Capture the cell that displays the provided text and extract its [X, Y] central coordinate. 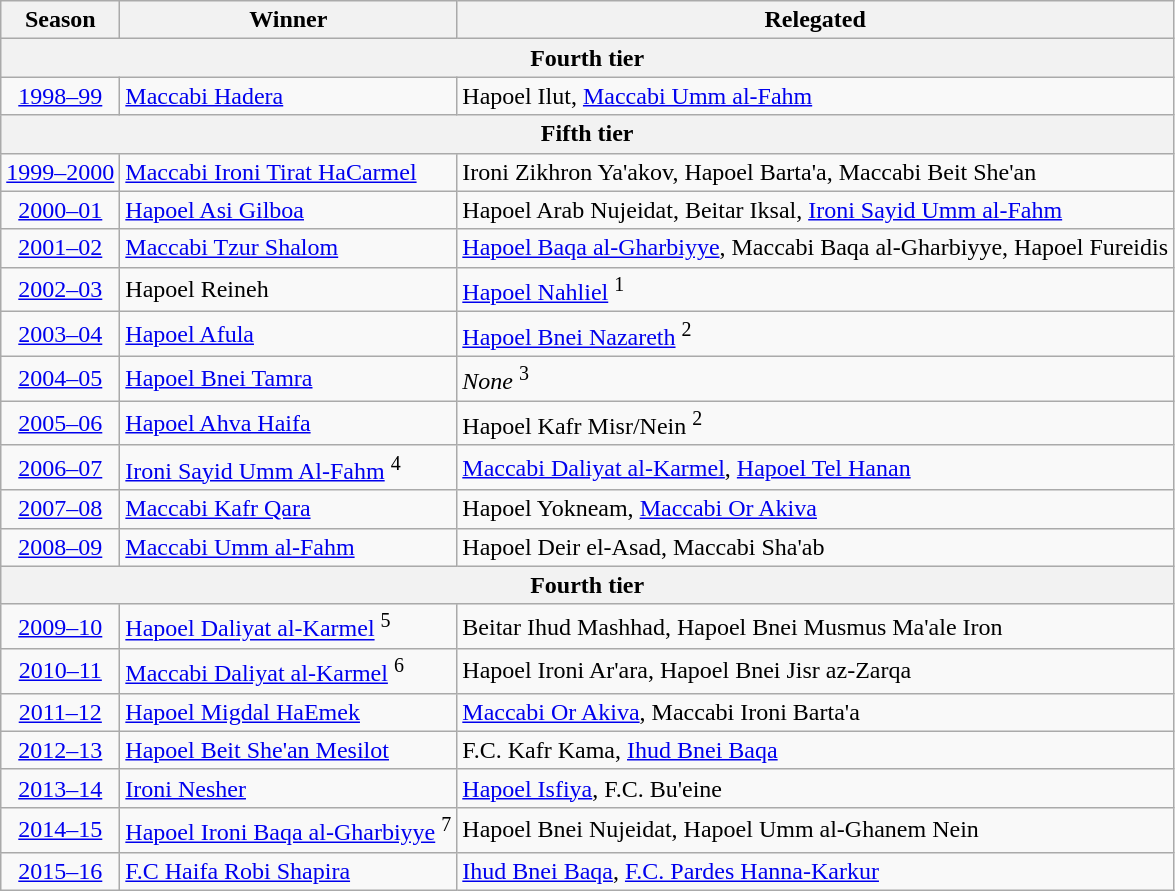
Hapoel Ilut, Maccabi Umm al-Fahm [816, 96]
Hapoel Baqa al-Gharbiyye, Maccabi Baqa al-Gharbiyye, Hapoel Fureidis [816, 248]
F.C Haifa Robi Shapira [288, 871]
Maccabi Daliyat al-Karmel, Hapoel Tel Hanan [816, 468]
2008–09 [60, 547]
Hapoel Bnei Tamra [288, 378]
2013–14 [60, 788]
Hapoel Beit She'an Mesilot [288, 750]
Relegated [816, 20]
Maccabi Tzur Shalom [288, 248]
Hapoel Ahva Haifa [288, 424]
Maccabi Ironi Tirat HaCarmel [288, 172]
2009–10 [60, 626]
Beitar Ihud Mashhad, Hapoel Bnei Musmus Ma'ale Iron [816, 626]
2005–06 [60, 424]
2007–08 [60, 509]
Hapoel Asi Gilboa [288, 210]
Hapoel Arab Nujeidat, Beitar Iksal, Ironi Sayid Umm al-Fahm [816, 210]
Hapoel Afula [288, 334]
Maccabi Daliyat al-Karmel 6 [288, 672]
Hapoel Reineh [288, 290]
2015–16 [60, 871]
2006–07 [60, 468]
1999–2000 [60, 172]
2000–01 [60, 210]
Hapoel Daliyat al-Karmel 5 [288, 626]
Season [60, 20]
2001–02 [60, 248]
Ihud Bnei Baqa, F.C. Pardes Hanna-Karkur [816, 871]
Hapoel Isfiya, F.C. Bu'eine [816, 788]
Hapoel Ironi Ar'ara, Hapoel Bnei Jisr az-Zarqa [816, 672]
2014–15 [60, 830]
Hapoel Kafr Misr/Nein 2 [816, 424]
Ironi Nesher [288, 788]
Ironi Zikhron Ya'akov, Hapoel Barta'a, Maccabi Beit She'an [816, 172]
Hapoel Nahliel 1 [816, 290]
Maccabi Hadera [288, 96]
Hapoel Deir el-Asad, Maccabi Sha'ab [816, 547]
Hapoel Ironi Baqa al-Gharbiyye 7 [288, 830]
Winner [288, 20]
Maccabi Or Akiva, Maccabi Ironi Barta'a [816, 712]
Fifth tier [588, 134]
Hapoel Bnei Nujeidat, Hapoel Umm al-Ghanem Nein [816, 830]
2004–05 [60, 378]
Maccabi Umm al-Fahm [288, 547]
2012–13 [60, 750]
2002–03 [60, 290]
Hapoel Bnei Nazareth 2 [816, 334]
2010–11 [60, 672]
None 3 [816, 378]
Ironi Sayid Umm Al-Fahm 4 [288, 468]
Maccabi Kafr Qara [288, 509]
Hapoel Migdal HaEmek [288, 712]
Hapoel Yokneam, Maccabi Or Akiva [816, 509]
F.C. Kafr Kama, Ihud Bnei Baqa [816, 750]
1998–99 [60, 96]
2011–12 [60, 712]
2003–04 [60, 334]
